Locate the cell with the specified text and output its [x, y] center coordinate. 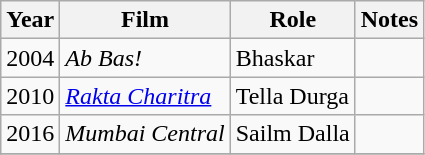
2010 [30, 96]
Rakta Charitra [145, 96]
2016 [30, 134]
Tella Durga [292, 96]
Year [30, 20]
Sailm Dalla [292, 134]
Ab Bas! [145, 58]
Role [292, 20]
Bhaskar [292, 58]
2004 [30, 58]
Film [145, 20]
Notes [389, 20]
Mumbai Central [145, 134]
